Search for the cell housing the specified text and yield its [x, y] center coordinate. 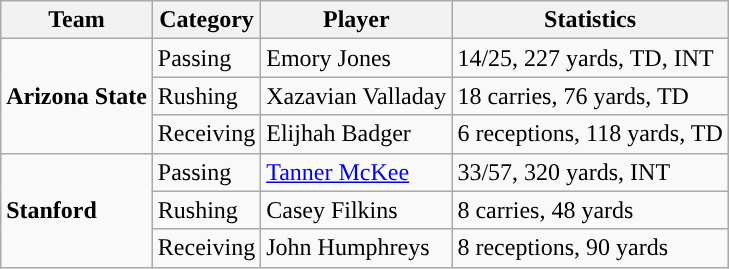
Player [356, 20]
Category [206, 20]
6 receptions, 118 yards, TD [590, 134]
Tanner McKee [356, 172]
Arizona State [77, 96]
Xazavian Valladay [356, 96]
Team [77, 20]
33/57, 320 yards, INT [590, 172]
Statistics [590, 20]
18 carries, 76 yards, TD [590, 96]
8 carries, 48 yards [590, 210]
Elijhah Badger [356, 134]
Casey Filkins [356, 210]
8 receptions, 90 yards [590, 248]
John Humphreys [356, 248]
14/25, 227 yards, TD, INT [590, 58]
Emory Jones [356, 58]
Stanford [77, 210]
